Find where the given text appears and provide that cell's center as (x, y) coordinate. 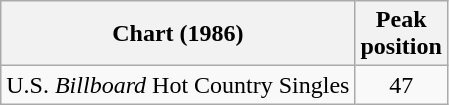
Peakposition (401, 34)
Chart (1986) (178, 34)
47 (401, 85)
U.S. Billboard Hot Country Singles (178, 85)
